Pinpoint the cell where the given text exists, returning its (x, y) midpoint coordinate. 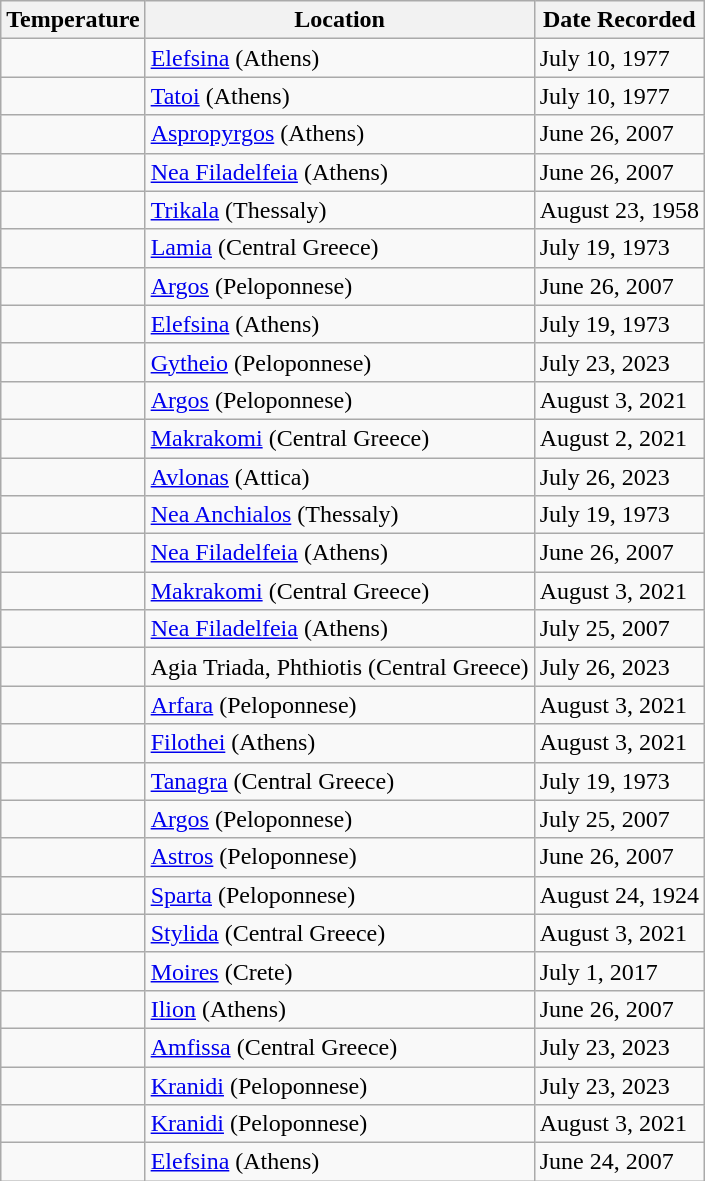
July 1, 2017 (619, 971)
Agia Triada, Phthiotis (Central Greece) (340, 667)
August 23, 1958 (619, 210)
Temperature (73, 20)
Tatoi (Athens) (340, 96)
August 2, 2021 (619, 438)
Amfissa (Central Greece) (340, 1047)
Avlonas (Attica) (340, 477)
Ilion (Athens) (340, 1009)
Astros (Peloponnese) (340, 857)
Moires (Crete) (340, 971)
Nea Anchialos (Thessaly) (340, 515)
Arfara (Peloponnese) (340, 705)
Stylida (Central Greece) (340, 933)
Location (340, 20)
June 24, 2007 (619, 1162)
Aspropyrgos (Athens) (340, 134)
Date Recorded (619, 20)
August 24, 1924 (619, 895)
Tanagra (Central Greece) (340, 781)
Filothei (Athens) (340, 743)
Sparta (Peloponnese) (340, 895)
Gytheio (Peloponnese) (340, 362)
Trikala (Thessaly) (340, 210)
Lamia (Central Greece) (340, 248)
